From the cell containing the given text, extract its center point as (X, Y) coordinate. 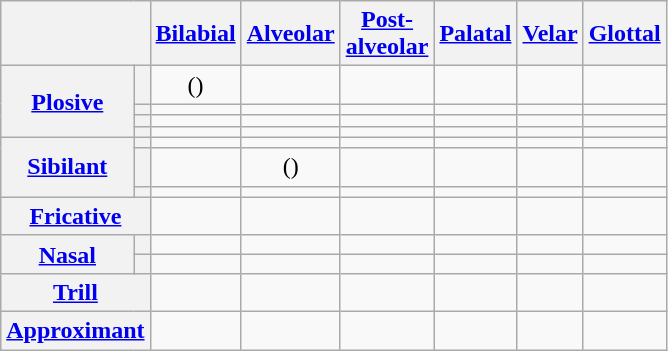
Sibilant (68, 167)
Approximant (76, 330)
Trill (76, 292)
Nasal (68, 254)
Fricative (76, 216)
Plosive (68, 102)
Velar (550, 34)
Bilabial (196, 34)
Alveolar (290, 34)
Palatal (476, 34)
Glottal (624, 34)
Post-alveolar (387, 34)
